Locate the cell with the specified text and output its [X, Y] center coordinate. 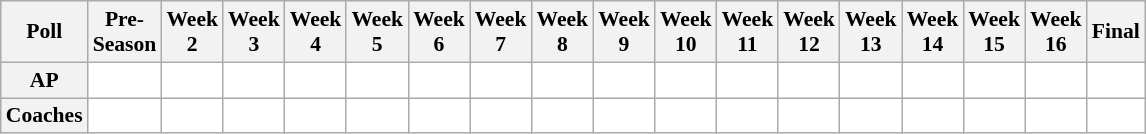
Week11 [748, 32]
Week15 [994, 32]
Coaches [44, 116]
Week4 [316, 32]
Week14 [933, 32]
Week2 [192, 32]
Week10 [686, 32]
Week3 [254, 32]
Poll [44, 32]
AP [44, 80]
Pre-Season [125, 32]
Final [1116, 32]
Week8 [562, 32]
Week13 [871, 32]
Week9 [624, 32]
Week16 [1056, 32]
Week7 [501, 32]
Week6 [439, 32]
Week5 [377, 32]
Week12 [809, 32]
